Return [x, y] of the center of cell containing provided text 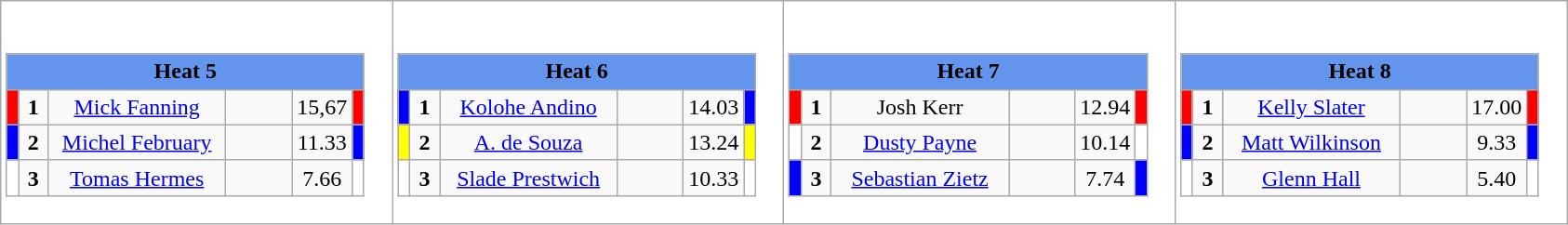
Heat 7 [968, 72]
Glenn Hall [1311, 178]
5.40 [1497, 178]
Heat 8 [1360, 72]
Heat 7 1 Josh Kerr 12.94 2 Dusty Payne 10.14 3 Sebastian Zietz 7.74 [980, 112]
14.03 [714, 107]
Kelly Slater [1311, 107]
Heat 6 1 Kolohe Andino 14.03 2 A. de Souza 13.24 3 Slade Prestwich 10.33 [588, 112]
Slade Prestwich [528, 178]
Dusty Payne [921, 142]
13.24 [714, 142]
17.00 [1497, 107]
9.33 [1497, 142]
12.94 [1105, 107]
Josh Kerr [921, 107]
Heat 8 1 Kelly Slater 17.00 2 Matt Wilkinson 9.33 3 Glenn Hall 5.40 [1371, 112]
Tomas Hermes [138, 178]
7.66 [322, 178]
Kolohe Andino [528, 107]
A. de Souza [528, 142]
Matt Wilkinson [1311, 142]
7.74 [1105, 178]
Heat 5 1 Mick Fanning 15,67 2 Michel February 11.33 3 Tomas Hermes 7.66 [197, 112]
11.33 [322, 142]
10.33 [714, 178]
Heat 6 [577, 72]
Mick Fanning [138, 107]
10.14 [1105, 142]
Heat 5 [185, 72]
Sebastian Zietz [921, 178]
Michel February [138, 142]
15,67 [322, 107]
